Provide the [X, Y] coordinate of the cell's center where the given text is located.  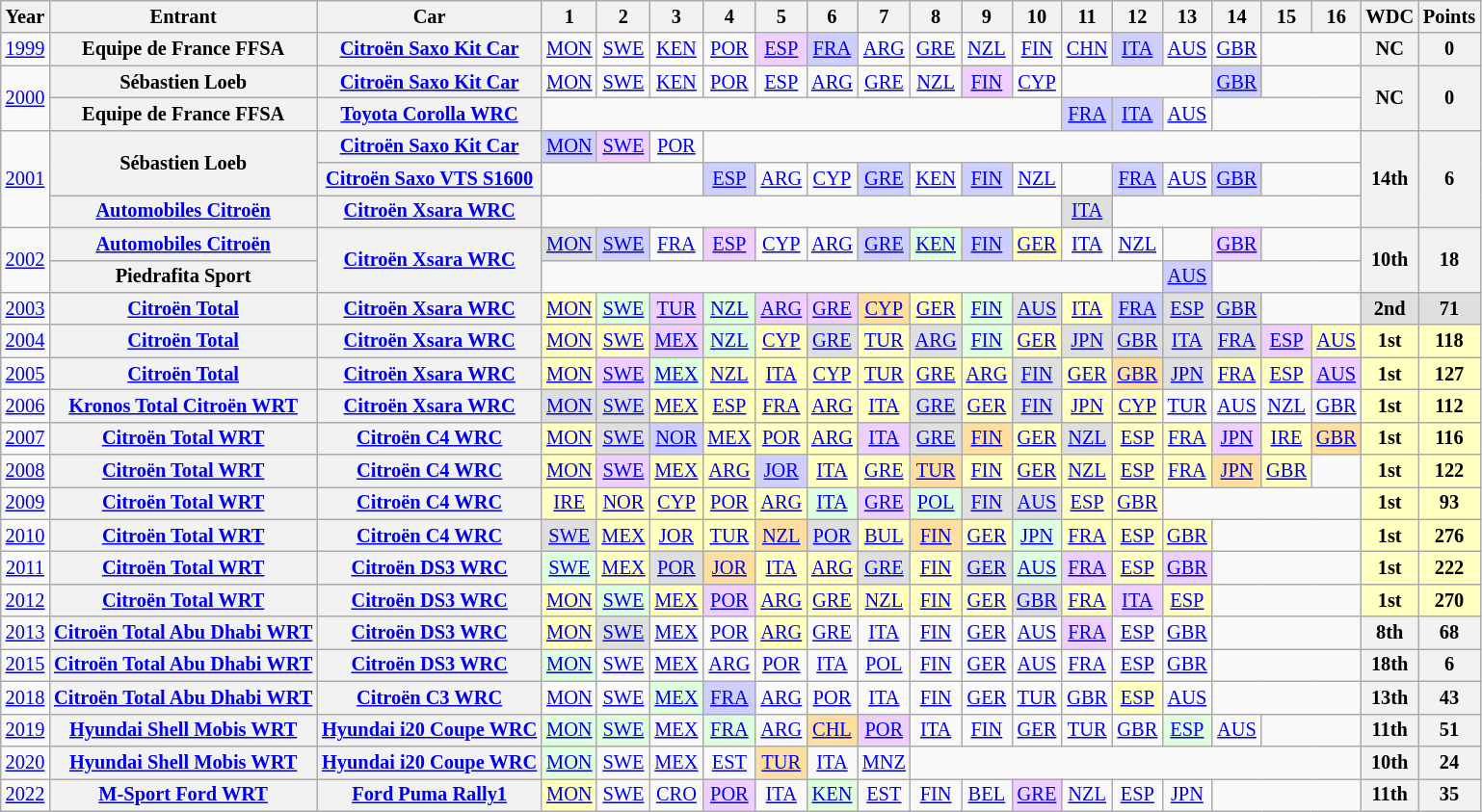
Year [25, 16]
BUL [885, 536]
Ford Puma Rally1 [430, 795]
13 [1187, 16]
2 [622, 16]
2008 [25, 471]
2000 [25, 98]
2015 [25, 665]
2020 [25, 762]
Points [1449, 16]
43 [1449, 697]
2nd [1389, 308]
Car [430, 16]
2001 [25, 179]
2013 [25, 633]
24 [1449, 762]
2004 [25, 341]
12 [1138, 16]
276 [1449, 536]
118 [1449, 341]
10 [1037, 16]
14 [1237, 16]
18th [1389, 665]
122 [1449, 471]
13th [1389, 697]
M-Sport Ford WRT [183, 795]
222 [1449, 567]
68 [1449, 633]
51 [1449, 730]
1999 [25, 49]
CHL [833, 730]
WDC [1389, 16]
BEL [987, 795]
2011 [25, 567]
9 [987, 16]
1 [569, 16]
Kronos Total Citroën WRT [183, 406]
2003 [25, 308]
112 [1449, 406]
2010 [25, 536]
93 [1449, 503]
18 [1449, 260]
71 [1449, 308]
4 [728, 16]
2006 [25, 406]
MNZ [885, 762]
CHN [1087, 49]
2007 [25, 438]
2012 [25, 600]
3 [676, 16]
14th [1389, 179]
2018 [25, 697]
7 [885, 16]
8 [937, 16]
Entrant [183, 16]
5 [781, 16]
Citroën C3 WRC [430, 697]
2009 [25, 503]
CRO [676, 795]
2002 [25, 260]
11 [1087, 16]
35 [1449, 795]
2005 [25, 374]
127 [1449, 374]
15 [1286, 16]
2022 [25, 795]
Citroën Saxo VTS S1600 [430, 179]
8th [1389, 633]
Piedrafita Sport [183, 276]
16 [1336, 16]
2019 [25, 730]
270 [1449, 600]
Toyota Corolla WRC [430, 114]
116 [1449, 438]
